Pinpoint the cell where the given text exists, returning its [x, y] midpoint coordinate. 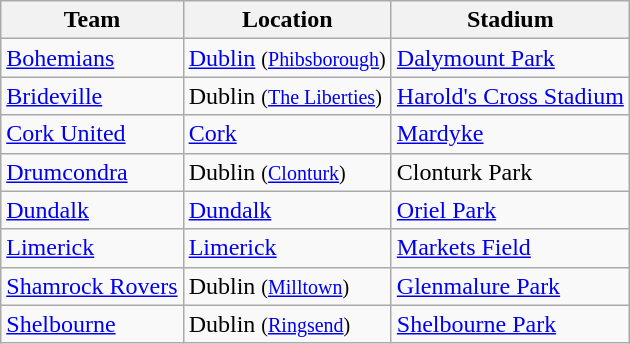
Oriel Park [510, 210]
Cork United [92, 134]
Shamrock Rovers [92, 286]
Markets Field [510, 248]
Dublin (Phibsborough) [287, 58]
Bohemians [92, 58]
Stadium [510, 20]
Glenmalure Park [510, 286]
Shelbourne [92, 324]
Dublin (Ringsend) [287, 324]
Harold's Cross Stadium [510, 96]
Dalymount Park [510, 58]
Team [92, 20]
Location [287, 20]
Clonturk Park [510, 172]
Shelbourne Park [510, 324]
Dublin (Clonturk) [287, 172]
Dublin (The Liberties) [287, 96]
Cork [287, 134]
Mardyke [510, 134]
Brideville [92, 96]
Drumcondra [92, 172]
Dublin (Milltown) [287, 286]
